Scan for the cell matching the given text and deliver its (X, Y) coordinate at center. 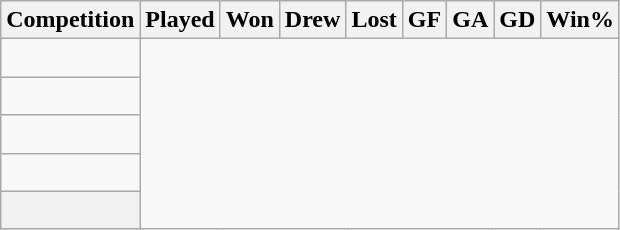
Played (180, 20)
Competition (70, 20)
GA (470, 20)
Lost (374, 20)
GF (424, 20)
Drew (312, 20)
GD (518, 20)
Won (250, 20)
Win% (580, 20)
